Extract the [x, y] coordinate from the center of the cell holding the provided text.  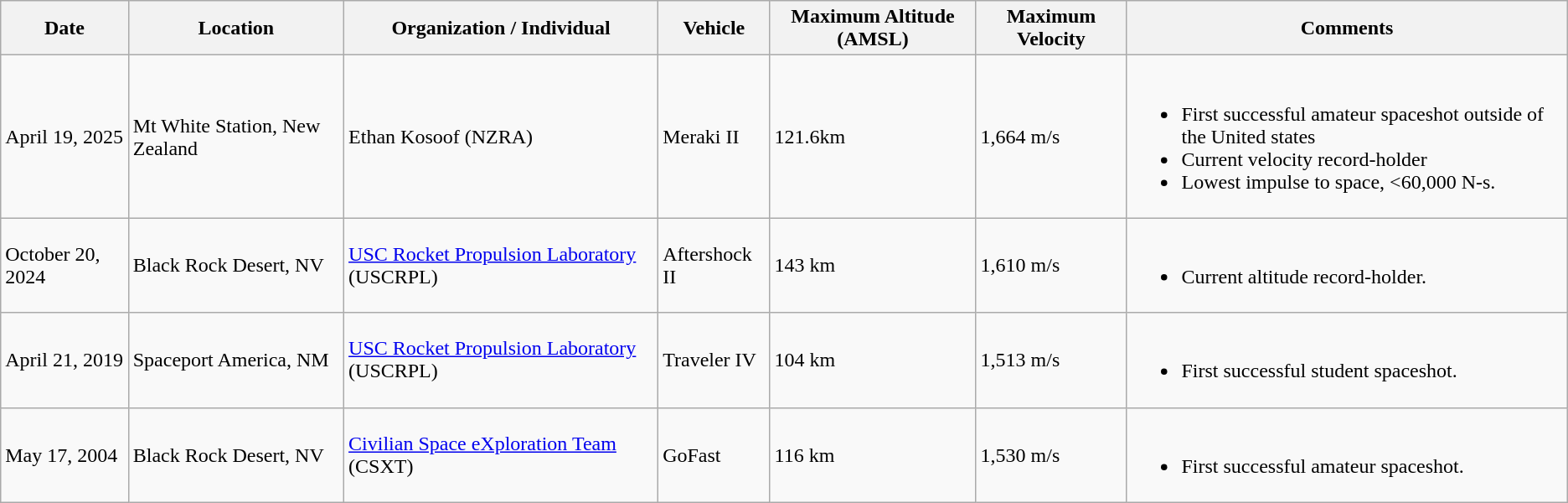
Current altitude record-holder. [1347, 265]
143 km [873, 265]
April 21, 2019 [64, 360]
Organization / Individual [501, 29]
Spaceport America, NM [236, 360]
April 19, 2025 [64, 137]
Traveler IV [714, 360]
First successful amateur spaceshot. [1347, 454]
1,513 m/s [1051, 360]
1,664 m/s [1051, 137]
104 km [873, 360]
Civilian Space eXploration Team (CSXT) [501, 454]
Meraki II [714, 137]
Maximum Velocity [1051, 29]
Comments [1347, 29]
GoFast [714, 454]
Mt White Station, New Zealand [236, 137]
Vehicle [714, 29]
1,530 m/s [1051, 454]
1,610 m/s [1051, 265]
121.6km [873, 137]
Aftershock II [714, 265]
First successful amateur spaceshot outside of the United statesCurrent velocity record-holderLowest impulse to space, <60,000 N-s. [1347, 137]
Location [236, 29]
Date [64, 29]
Maximum Altitude (AMSL) [873, 29]
116 km [873, 454]
October 20, 2024 [64, 265]
May 17, 2004 [64, 454]
First successful student spaceshot. [1347, 360]
Ethan Kosoof (NZRA) [501, 137]
